Return the (X, Y) coordinate for the center point of the cell that contains the specified text.  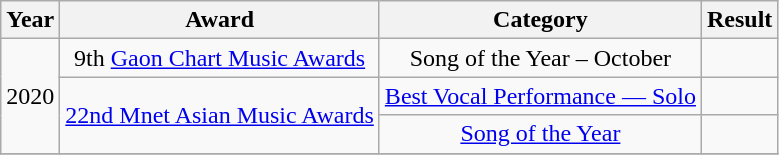
2020 (30, 96)
9th Gaon Chart Music Awards (220, 58)
Award (220, 20)
22nd Mnet Asian Music Awards (220, 115)
Year (30, 20)
Best Vocal Performance — Solo (540, 96)
Category (540, 20)
Song of the Year – October (540, 58)
Result (739, 20)
Song of the Year (540, 134)
